Determine the [X, Y] coordinate at the center of the cell enclosing the given text.  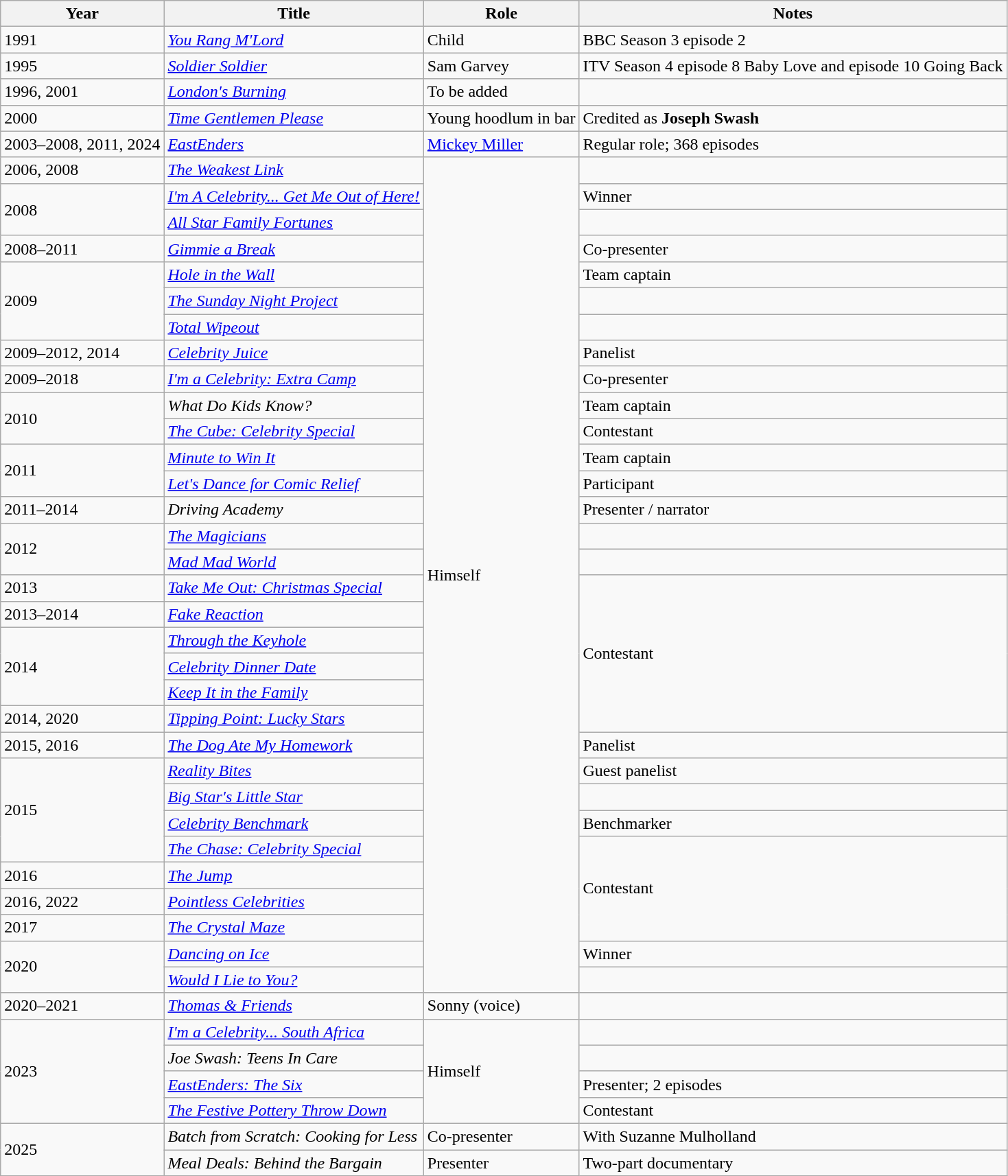
Mickey Miller [501, 144]
Let's Dance for Comic Relief [294, 484]
2011–2014 [82, 510]
2011 [82, 471]
Time Gentlemen Please [294, 118]
Regular role; 368 episodes [793, 144]
I'm a Celebrity... South Africa [294, 1032]
2009–2012, 2014 [82, 353]
Soldier Soldier [294, 66]
ITV Season 4 episode 8 Baby Love and episode 10 Going Back [793, 66]
2009–2018 [82, 379]
To be added [501, 92]
Tipping Point: Lucky Stars [294, 718]
2009 [82, 301]
Guest panelist [793, 771]
Batch from Scratch: Cooking for Less [294, 1136]
I'm A Celebrity... Get Me Out of Here! [294, 196]
Would I Lie to You? [294, 980]
Joe Swash: Teens In Care [294, 1058]
Young hoodlum in bar [501, 118]
2008 [82, 209]
The Crystal Maze [294, 928]
2017 [82, 928]
2010 [82, 419]
I'm a Celebrity: Extra Camp [294, 379]
2014 [82, 666]
Celebrity Dinner Date [294, 666]
EastEnders [294, 144]
Child [501, 40]
The Dog Ate My Homework [294, 744]
2012 [82, 549]
What Do Kids Know? [294, 405]
2013 [82, 588]
The Festive Pottery Throw Down [294, 1110]
Total Wipeout [294, 327]
Take Me Out: Christmas Special [294, 588]
Year [82, 14]
Celebrity Benchmark [294, 823]
2013–2014 [82, 614]
BBC Season 3 episode 2 [793, 40]
2023 [82, 1071]
1995 [82, 66]
Driving Academy [294, 510]
Reality Bites [294, 771]
Benchmarker [793, 823]
Sonny (voice) [501, 1006]
1991 [82, 40]
Hole in the Wall [294, 274]
2003–2008, 2011, 2024 [82, 144]
Celebrity Juice [294, 353]
Big Star's Little Star [294, 797]
2014, 2020 [82, 718]
Through the Keyhole [294, 640]
2025 [82, 1149]
Gimmie a Break [294, 248]
Presenter; 2 episodes [793, 1084]
The Cube: Celebrity Special [294, 432]
Thomas & Friends [294, 1006]
Mad Mad World [294, 562]
The Sunday Night Project [294, 301]
EastEnders: The Six [294, 1084]
1996, 2001 [82, 92]
Credited as Joseph Swash [793, 118]
Title [294, 14]
With Suzanne Mulholland [793, 1136]
Presenter / narrator [793, 510]
Fake Reaction [294, 614]
Notes [793, 14]
2016, 2022 [82, 902]
Keep It in the Family [294, 692]
Two-part documentary [793, 1163]
London's Burning [294, 92]
Dancing on Ice [294, 954]
Participant [793, 484]
2006, 2008 [82, 170]
Presenter [501, 1163]
The Magicians [294, 536]
You Rang M'Lord [294, 40]
The Weakest Link [294, 170]
2016 [82, 875]
All Star Family Fortunes [294, 222]
Meal Deals: Behind the Bargain [294, 1163]
2015, 2016 [82, 744]
The Jump [294, 875]
The Chase: Celebrity Special [294, 849]
Sam Garvey [501, 66]
Pointless Celebrities [294, 902]
Minute to Win It [294, 458]
2020 [82, 967]
2000 [82, 118]
2008–2011 [82, 248]
2020–2021 [82, 1006]
2015 [82, 810]
Role [501, 14]
